Search for the cell housing the specified text and yield its [X, Y] center coordinate. 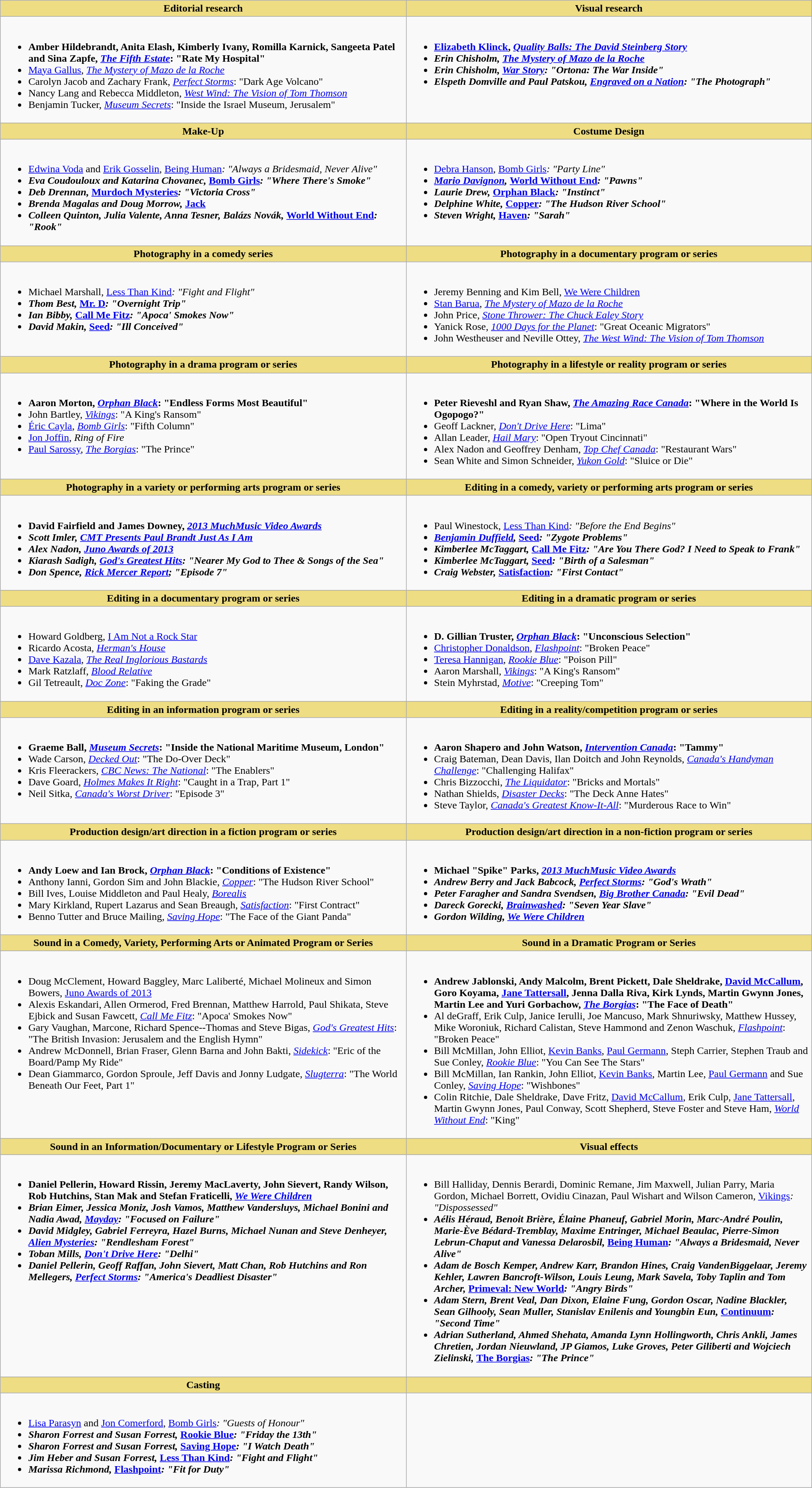
Sound in a Dramatic Program or Series [609, 943]
Casting [203, 1385]
Editing in a comedy, variety or performing arts program or series [609, 487]
Production design/art direction in a non-fiction program or series [609, 832]
Production design/art direction in a fiction program or series [203, 832]
Photography in a drama program or series [203, 365]
Editorial research [203, 9]
Editing in a dramatic program or series [609, 598]
Photography in a variety or performing arts program or series [203, 487]
Sound in an Information/Documentary or Lifestyle Program or Series [203, 1147]
Sound in a Comedy, Variety, Performing Arts or Animated Program or Series [203, 943]
Photography in a comedy series [203, 254]
Editing in a reality/competition program or series [609, 709]
Photography in a lifestyle or reality program or series [609, 365]
Photography in a documentary program or series [609, 254]
Editing in an information program or series [203, 709]
Editing in a documentary program or series [203, 598]
Make-Up [203, 131]
Visual effects [609, 1147]
Visual research [609, 9]
Costume Design [609, 131]
